Output the (x, y) coordinate of the center of the cell containing the given text.  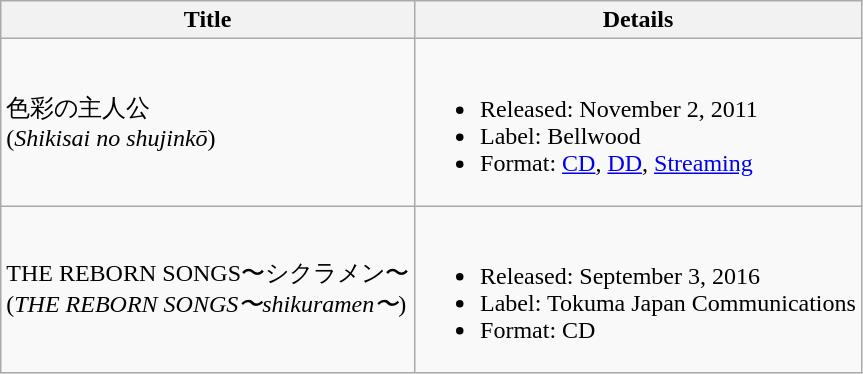
Title (208, 20)
Details (638, 20)
Released: November 2, 2011Label: BellwoodFormat: CD, DD, Streaming (638, 122)
THE REBORN SONGS〜シクラメン〜(THE REBORN SONGS〜shikuramen〜) (208, 290)
色彩の主人公(Shikisai no shujinkō) (208, 122)
Released: September 3, 2016Label: Tokuma Japan CommunicationsFormat: CD (638, 290)
